Search for the cell housing the specified text and yield its (X, Y) center coordinate. 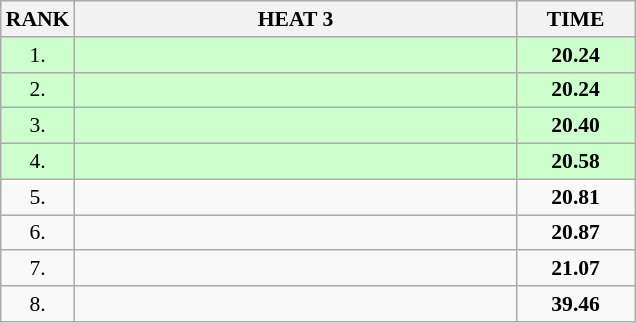
20.40 (576, 126)
21.07 (576, 269)
5. (38, 197)
3. (38, 126)
8. (38, 304)
HEAT 3 (295, 19)
4. (38, 162)
TIME (576, 19)
20.87 (576, 233)
20.58 (576, 162)
6. (38, 233)
20.81 (576, 197)
1. (38, 55)
2. (38, 90)
RANK (38, 19)
7. (38, 269)
39.46 (576, 304)
